From the cell containing the given text, extract its center point as (X, Y) coordinate. 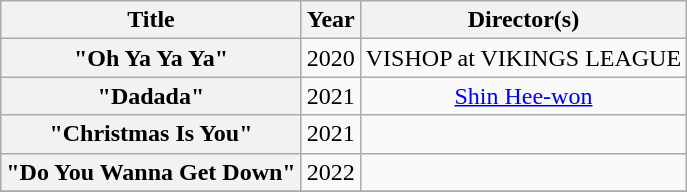
Title (151, 20)
"Do You Wanna Get Down" (151, 172)
VISHOP at VIKINGS LEAGUE (523, 58)
"Oh Ya Ya Ya" (151, 58)
Director(s) (523, 20)
"Dadada" (151, 96)
Year (330, 20)
Shin Hee-won (523, 96)
"Christmas Is You" (151, 134)
2020 (330, 58)
2022 (330, 172)
